Output the [x, y] coordinate of the center of the cell containing the given text.  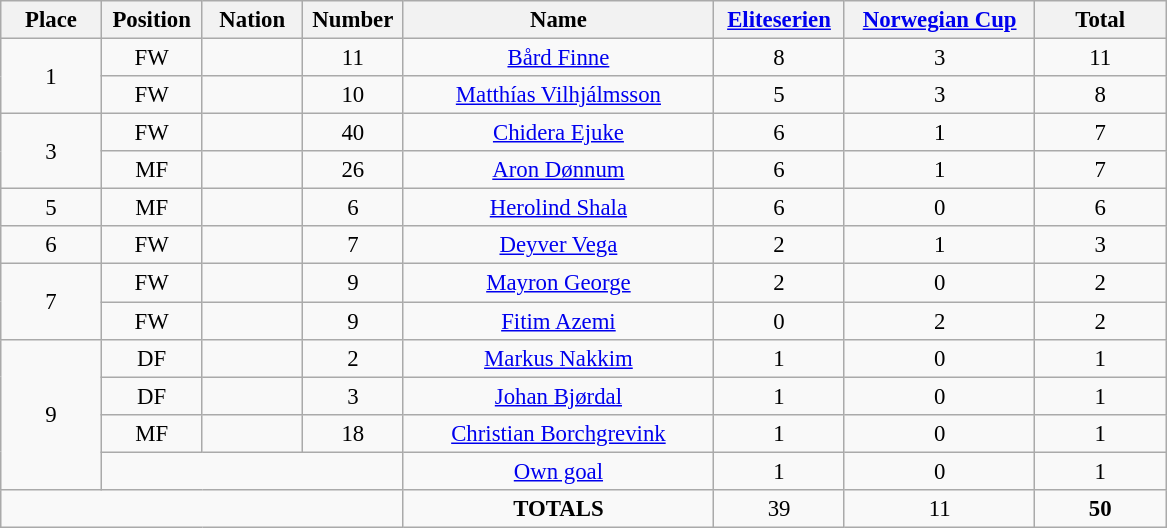
Markus Nakkim [558, 358]
10 [354, 95]
Own goal [558, 471]
Johan Bjørdal [558, 396]
Norwegian Cup [940, 20]
Place [52, 20]
Christian Borchgrevink [558, 433]
Matthías Vilhjálmsson [558, 95]
TOTALS [558, 509]
Name [558, 20]
Herolind Shala [558, 208]
26 [354, 170]
Fitim Azemi [558, 321]
50 [1100, 509]
Mayron George [558, 283]
18 [354, 433]
39 [780, 509]
40 [354, 133]
Eliteserien [780, 20]
Nation [252, 20]
Chidera Ejuke [558, 133]
Aron Dønnum [558, 170]
Position [152, 20]
Deyver Vega [558, 245]
Total [1100, 20]
Bård Finne [558, 58]
Number [354, 20]
